From the cell containing the given text, extract its center point as (x, y) coordinate. 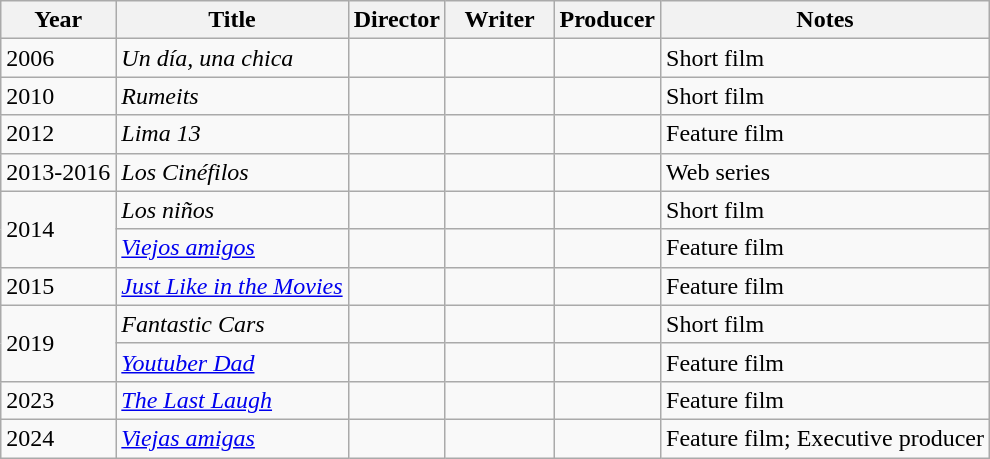
2015 (58, 286)
2023 (58, 400)
Notes (826, 20)
2014 (58, 229)
Director (396, 20)
2019 (58, 343)
Los niños (232, 210)
Lima 13 (232, 134)
Title (232, 20)
2006 (58, 58)
2013-2016 (58, 172)
Youtuber Dad (232, 362)
The Last Laugh (232, 400)
Just Like in the Movies (232, 286)
Year (58, 20)
Writer (500, 20)
Fantastic Cars (232, 324)
Web series (826, 172)
Viejas amigas (232, 438)
Feature film; Executive producer (826, 438)
2010 (58, 96)
Rumeits (232, 96)
2024 (58, 438)
2012 (58, 134)
Los Cinéfilos (232, 172)
Producer (608, 20)
Un día, una chica (232, 58)
Viejos amigos (232, 248)
